Find where the given text appears and provide that cell's center as (x, y) coordinate. 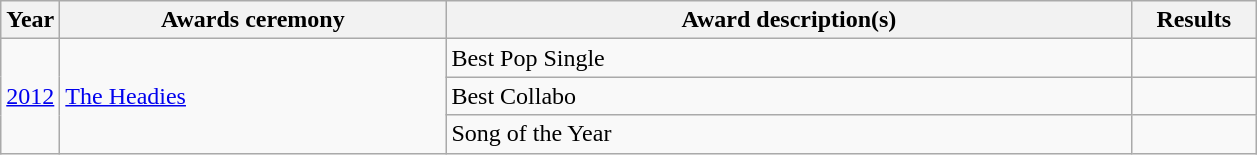
Best Pop Single (789, 58)
Awards ceremony (253, 20)
Song of the Year (789, 134)
The Headies (253, 96)
Year (30, 20)
Results (1194, 20)
2012 (30, 96)
Award description(s) (789, 20)
Best Collabo (789, 96)
